Find where the given text appears and provide that cell's center as (x, y) coordinate. 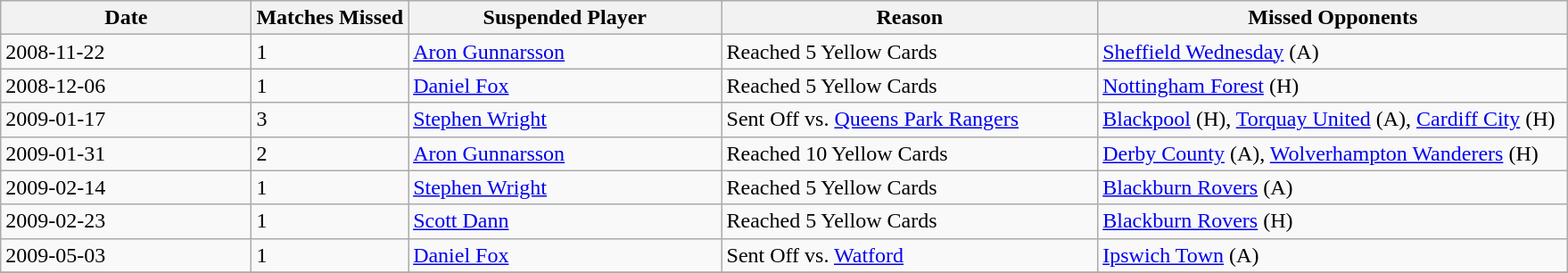
Reason (910, 18)
2009-05-03 (127, 255)
2008-12-06 (127, 86)
Date (127, 18)
Blackburn Rovers (A) (1333, 187)
Suspended Player (565, 18)
2 (330, 153)
Sent Off vs. Queens Park Rangers (910, 120)
Blackburn Rovers (H) (1333, 221)
Ipswich Town (A) (1333, 255)
2008-11-22 (127, 52)
2009-01-31 (127, 153)
2009-02-23 (127, 221)
Sent Off vs. Watford (910, 255)
Reached 10 Yellow Cards (910, 153)
Nottingham Forest (H) (1333, 86)
2009-01-17 (127, 120)
Sheffield Wednesday (A) (1333, 52)
Derby County (A), Wolverhampton Wanderers (H) (1333, 153)
Missed Opponents (1333, 18)
Matches Missed (330, 18)
Scott Dann (565, 221)
3 (330, 120)
Blackpool (H), Torquay United (A), Cardiff City (H) (1333, 120)
2009-02-14 (127, 187)
